Locate the cell with the specified text and output its (X, Y) center coordinate. 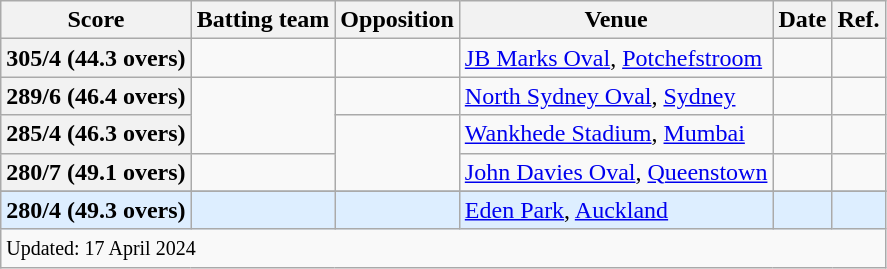
John Davies Oval, Queenstown (616, 172)
North Sydney Oval, Sydney (616, 96)
285/4 (46.3 overs) (96, 134)
Date (802, 20)
Score (96, 20)
Ref. (858, 20)
Venue (616, 20)
Updated: 17 April 2024 (443, 248)
Eden Park, Auckland (616, 210)
280/4 (49.3 overs) (96, 210)
Wankhede Stadium, Mumbai (616, 134)
305/4 (44.3 overs) (96, 58)
280/7 (49.1 overs) (96, 172)
289/6 (46.4 overs) (96, 96)
JB Marks Oval, Potchefstroom (616, 58)
Batting team (263, 20)
Opposition (397, 20)
